Identify which cell holds the provided text, then report its (x, y) central coordinate. 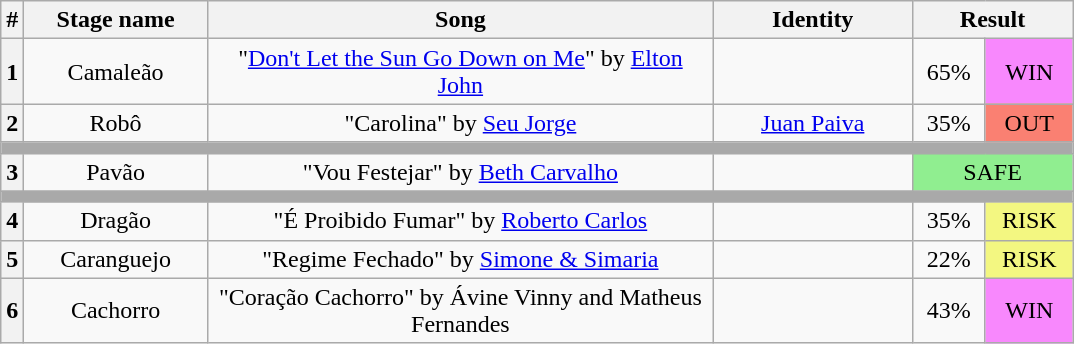
Dragão (116, 221)
3 (12, 172)
"Don't Let the Sun Go Down on Me" by Elton John (460, 72)
"Coração Cachorro" by Ávine Vinny and Matheus Fernandes (460, 310)
5 (12, 259)
4 (12, 221)
43% (948, 310)
"Regime Fechado" by Simone & Simaria (460, 259)
Cachorro (116, 310)
65% (948, 72)
2 (12, 123)
"Vou Festejar" by Beth Carvalho (460, 172)
Pavão (116, 172)
Result (992, 20)
1 (12, 72)
Identity (812, 20)
"É Proibido Fumar" by Roberto Carlos (460, 221)
"Carolina" by Seu Jorge (460, 123)
Song (460, 20)
6 (12, 310)
Stage name (116, 20)
OUT (1029, 123)
# (12, 20)
Camaleão (116, 72)
Juan Paiva (812, 123)
Robô (116, 123)
22% (948, 259)
Caranguejo (116, 259)
SAFE (992, 172)
